For the text-containing cell, return its midpoint in [x, y] coordinate format. 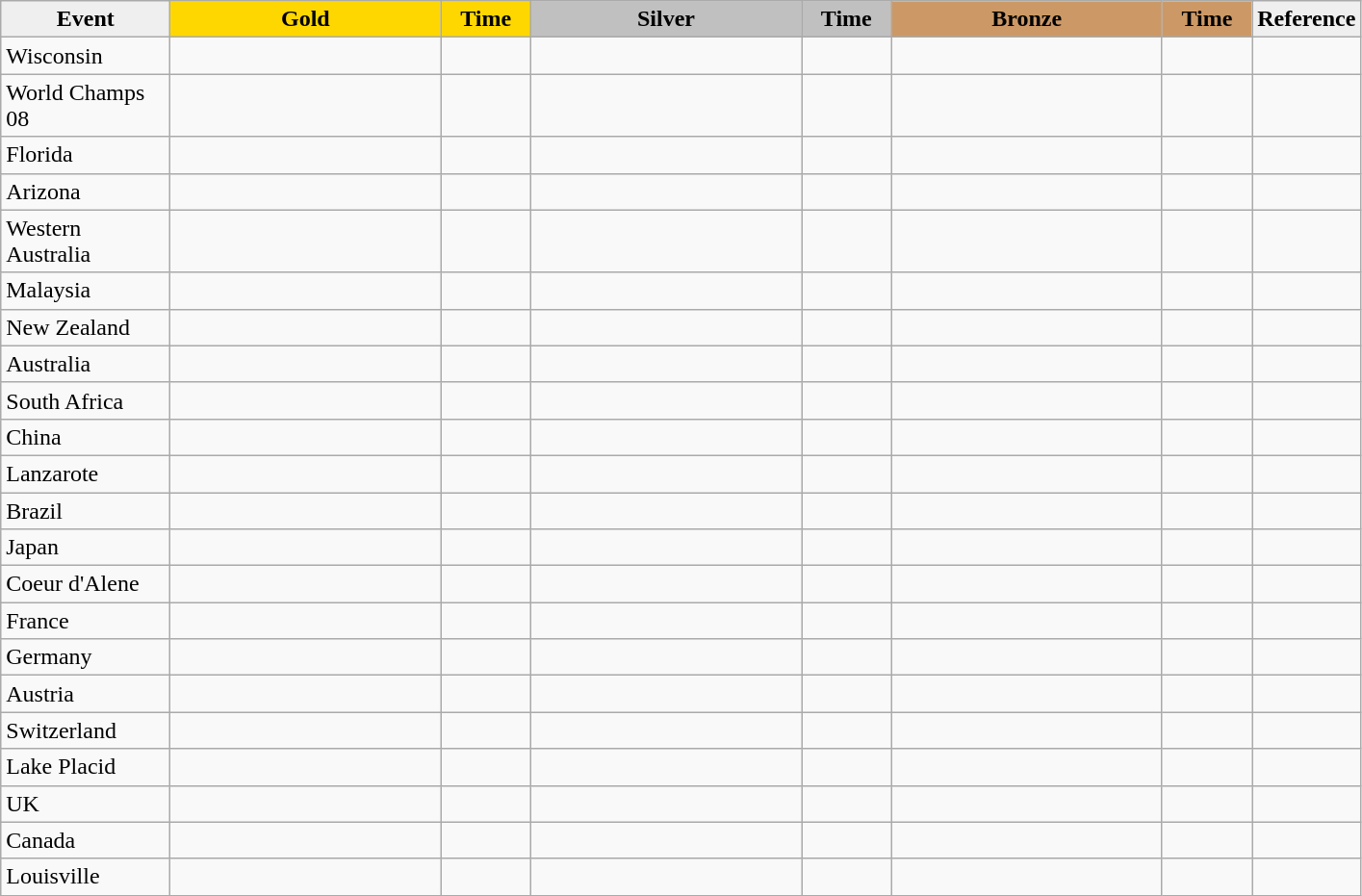
Reference [1307, 19]
Switzerland [86, 730]
World Champs 08 [86, 106]
Brazil [86, 511]
Florida [86, 155]
South Africa [86, 400]
Germany [86, 657]
Bronze [1026, 19]
Event [86, 19]
France [86, 621]
Australia [86, 364]
Austria [86, 694]
Western Australia [86, 241]
Arizona [86, 192]
UK [86, 804]
Lanzarote [86, 474]
China [86, 437]
Malaysia [86, 291]
Canada [86, 840]
Wisconsin [86, 56]
Louisville [86, 877]
Silver [666, 19]
New Zealand [86, 327]
Gold [306, 19]
Lake Placid [86, 767]
Coeur d'Alene [86, 584]
Japan [86, 548]
